Output the [x, y] coordinate of the center of the cell containing the given text.  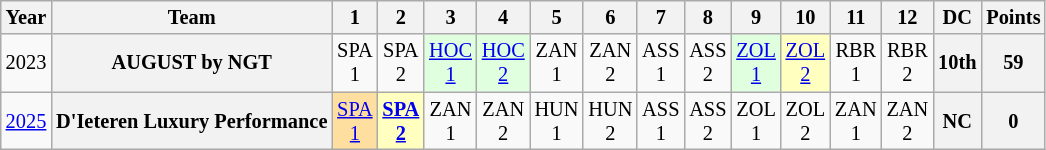
RBR1 [856, 63]
AUGUST by NGT [192, 63]
5 [557, 17]
3 [450, 17]
10th [957, 63]
HOC2 [504, 63]
2 [400, 17]
4 [504, 17]
HUN1 [557, 121]
NC [957, 121]
8 [708, 17]
HOC1 [450, 63]
6 [610, 17]
1 [354, 17]
9 [756, 17]
59 [1013, 63]
HUN2 [610, 121]
2025 [26, 121]
7 [660, 17]
Points [1013, 17]
10 [806, 17]
RBR2 [908, 63]
0 [1013, 121]
Year [26, 17]
DC [957, 17]
Team [192, 17]
12 [908, 17]
2023 [26, 63]
D'Ieteren Luxury Performance [192, 121]
11 [856, 17]
